Return the (X, Y) coordinate for the center point of the cell that contains the specified text.  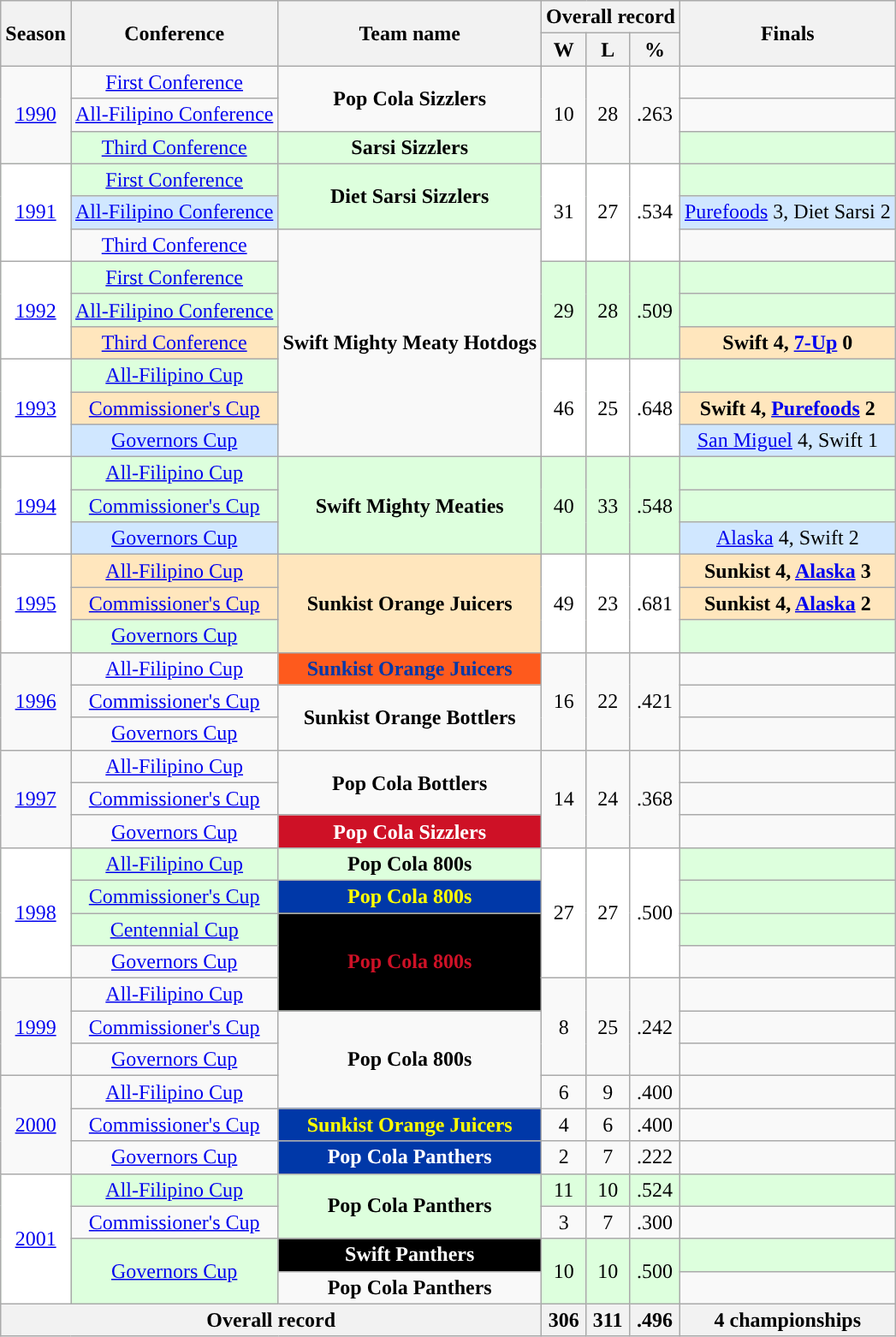
.534 (656, 212)
306 (564, 1320)
33 (608, 506)
11 (564, 1190)
.421 (656, 701)
Alaska 4, Swift 2 (787, 538)
Swift Mighty Meaties (410, 506)
1999 (36, 1027)
Centennial Cup (174, 929)
.509 (656, 310)
2001 (36, 1239)
23 (608, 603)
1993 (36, 407)
4 (564, 1125)
1995 (36, 603)
Season (36, 33)
Purefoods 3, Diet Sarsi 2 (787, 212)
22 (608, 701)
49 (564, 603)
1998 (36, 912)
9 (608, 1092)
Finals (787, 33)
31 (564, 212)
Swift Panthers (410, 1255)
311 (608, 1320)
.648 (656, 407)
.242 (656, 1027)
.263 (656, 115)
L (608, 50)
.524 (656, 1190)
San Miguel 4, Swift 1 (787, 441)
1994 (36, 506)
40 (564, 506)
1990 (36, 115)
14 (564, 799)
8 (564, 1027)
2000 (36, 1125)
Swift Mighty Meaty Hotdogs (410, 342)
.300 (656, 1222)
29 (564, 310)
4 championships (787, 1320)
Diet Sarsi Sizzlers (410, 196)
46 (564, 407)
1992 (36, 310)
.681 (656, 603)
24 (608, 799)
1991 (36, 212)
Sunkist Orange Bottlers (410, 717)
16 (564, 701)
.222 (656, 1157)
Team name (410, 33)
W (564, 50)
1996 (36, 701)
Swift 4, Purefoods 2 (787, 408)
.548 (656, 506)
Sunkist 4, Alaska 2 (787, 603)
1997 (36, 799)
2 (564, 1157)
Pop Cola Bottlers (410, 782)
.368 (656, 799)
% (656, 50)
Sarsi Sizzlers (410, 147)
3 (564, 1222)
Sunkist 4, Alaska 3 (787, 571)
.496 (656, 1320)
Conference (174, 33)
Swift 4, 7-Up 0 (787, 342)
